Output the [X, Y] coordinate of the center of the cell containing the given text.  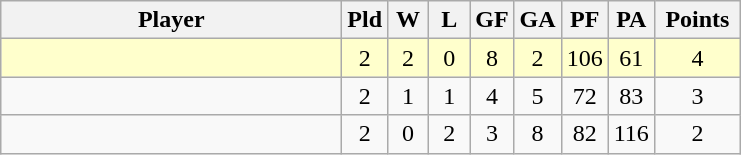
82 [584, 134]
GA [538, 20]
PF [584, 20]
106 [584, 58]
L [450, 20]
Points [697, 20]
5 [538, 96]
116 [631, 134]
Pld [365, 20]
61 [631, 58]
PA [631, 20]
72 [584, 96]
83 [631, 96]
Player [172, 20]
GF [492, 20]
W [408, 20]
